Detect which cell encompasses the target text, then output its (x, y) center coordinate. 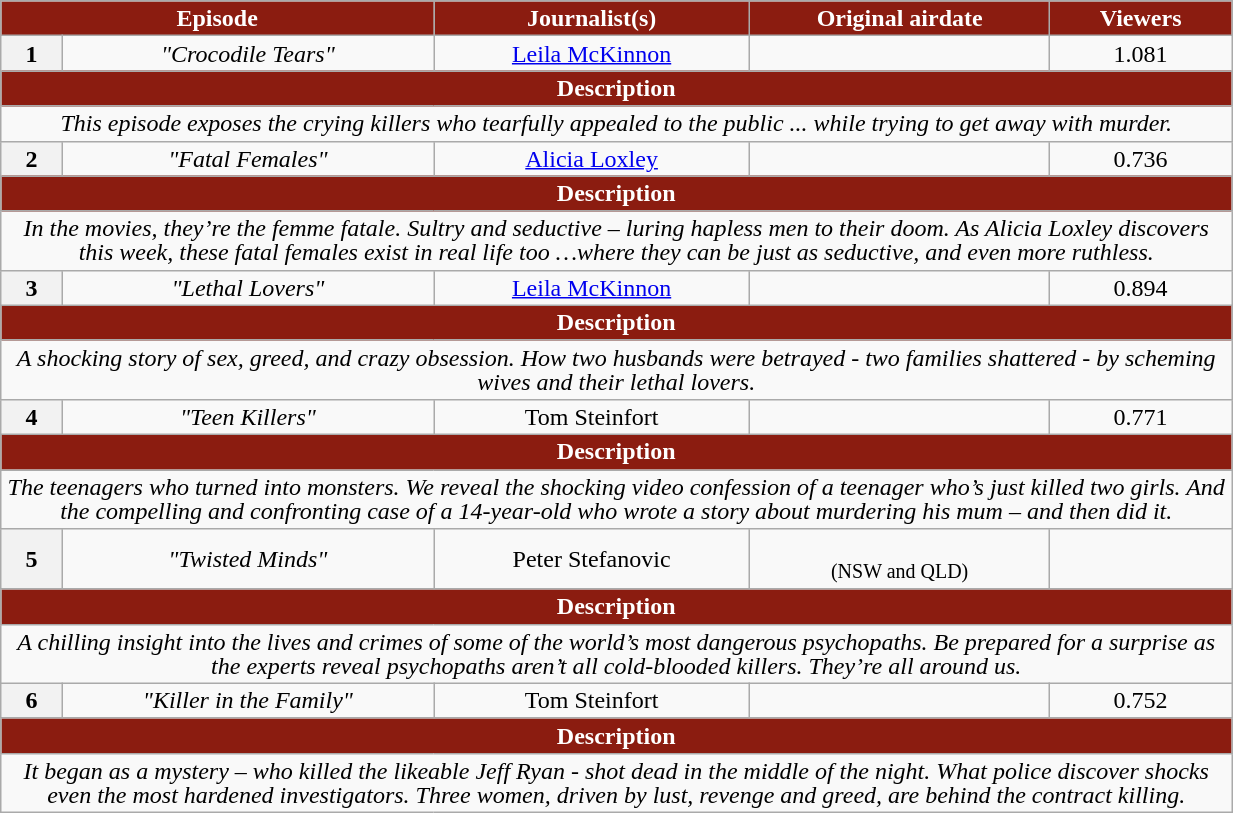
1 (32, 54)
Alicia Loxley (592, 158)
"Fatal Females" (248, 158)
"Crocodile Tears" (248, 54)
"Killer in the Family" (248, 700)
This episode exposes the crying killers who tearfully appealed to the public ... while trying to get away with murder. (616, 124)
5 (32, 560)
Original airdate (900, 18)
"Teen Killers" (248, 416)
Episode (218, 18)
2 (32, 158)
4 (32, 416)
(NSW and QLD) (900, 560)
0.736 (1141, 158)
Peter Stefanovic (592, 560)
6 (32, 700)
"Lethal Lovers" (248, 288)
0.752 (1141, 700)
3 (32, 288)
Viewers (1141, 18)
0.771 (1141, 416)
0.894 (1141, 288)
"Twisted Minds" (248, 560)
Journalist(s) (592, 18)
1.081 (1141, 54)
